Capture the cell that displays the provided text and extract its [x, y] central coordinate. 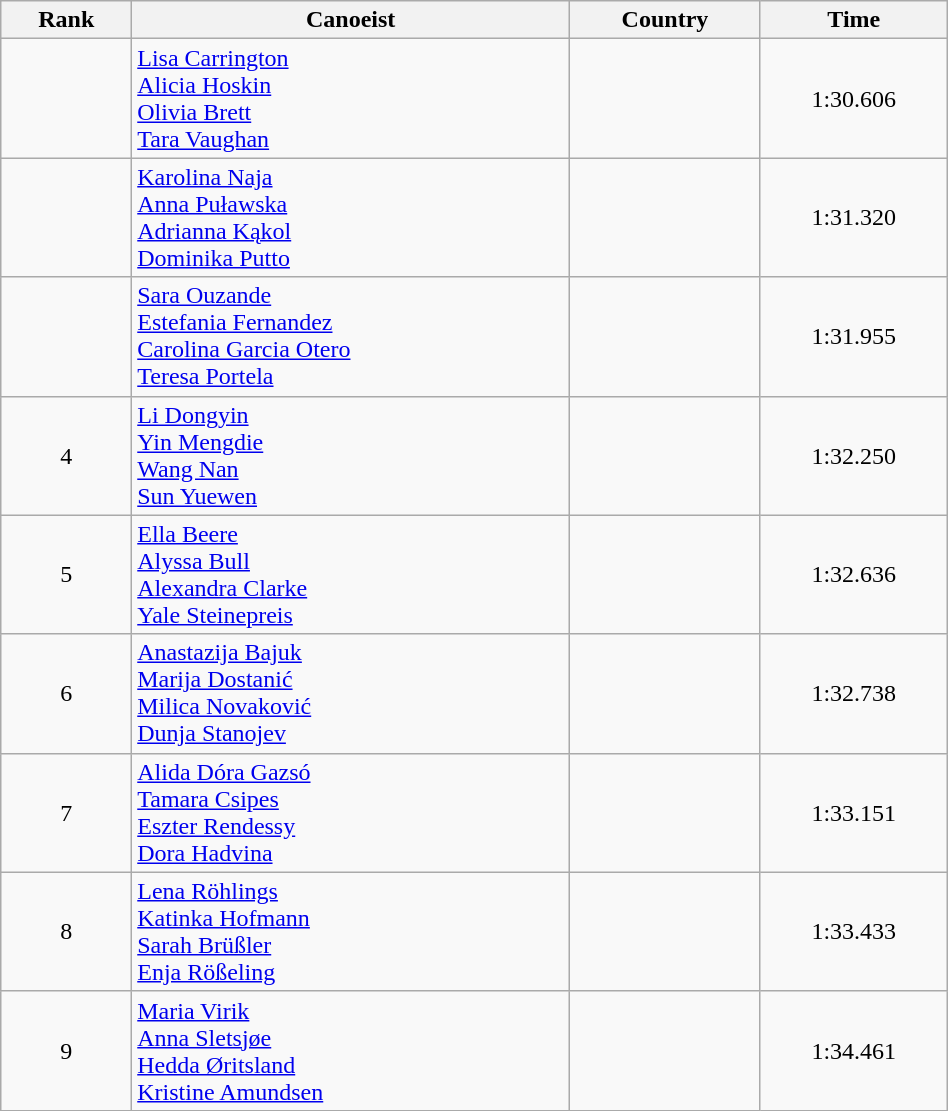
1:34.461 [854, 1050]
4 [66, 456]
1:33.151 [854, 812]
1:32.250 [854, 456]
1:33.433 [854, 932]
Time [854, 20]
Canoeist [351, 20]
1:31.320 [854, 218]
Lisa CarringtonAlicia HoskinOlivia BrettTara Vaughan [351, 98]
Ella BeereAlyssa BullAlexandra ClarkeYale Steinepreis [351, 574]
Country [666, 20]
1:32.738 [854, 694]
Lena RöhlingsKatinka HofmannSarah BrüßlerEnja Rößeling [351, 932]
6 [66, 694]
Sara OuzandeEstefania FernandezCarolina Garcia OteroTeresa Portela [351, 336]
Maria VirikAnna SletsjøeHedda ØritslandKristine Amundsen [351, 1050]
Anastazija BajukMarija DostanićMilica NovakovićDunja Stanojev [351, 694]
9 [66, 1050]
1:31.955 [854, 336]
1:32.636 [854, 574]
Li DongyinYin MengdieWang NanSun Yuewen [351, 456]
Alida Dóra GazsóTamara CsipesEszter RendessyDora Hadvina [351, 812]
Rank [66, 20]
5 [66, 574]
Karolina NajaAnna PuławskaAdrianna KąkolDominika Putto [351, 218]
7 [66, 812]
1:30.606 [854, 98]
8 [66, 932]
